Identify which cell holds the provided text, then report its (X, Y) central coordinate. 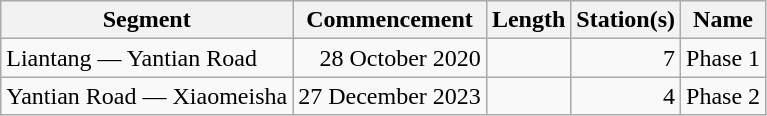
Segment (147, 20)
7 (626, 58)
Name (724, 20)
Length (528, 20)
Phase 1 (724, 58)
Liantang — Yantian Road (147, 58)
Station(s) (626, 20)
Phase 2 (724, 96)
Yantian Road — Xiaomeisha (147, 96)
28 October 2020 (390, 58)
4 (626, 96)
Commencement (390, 20)
27 December 2023 (390, 96)
